Extract the [X, Y] coordinate from the center of the cell holding the provided text.  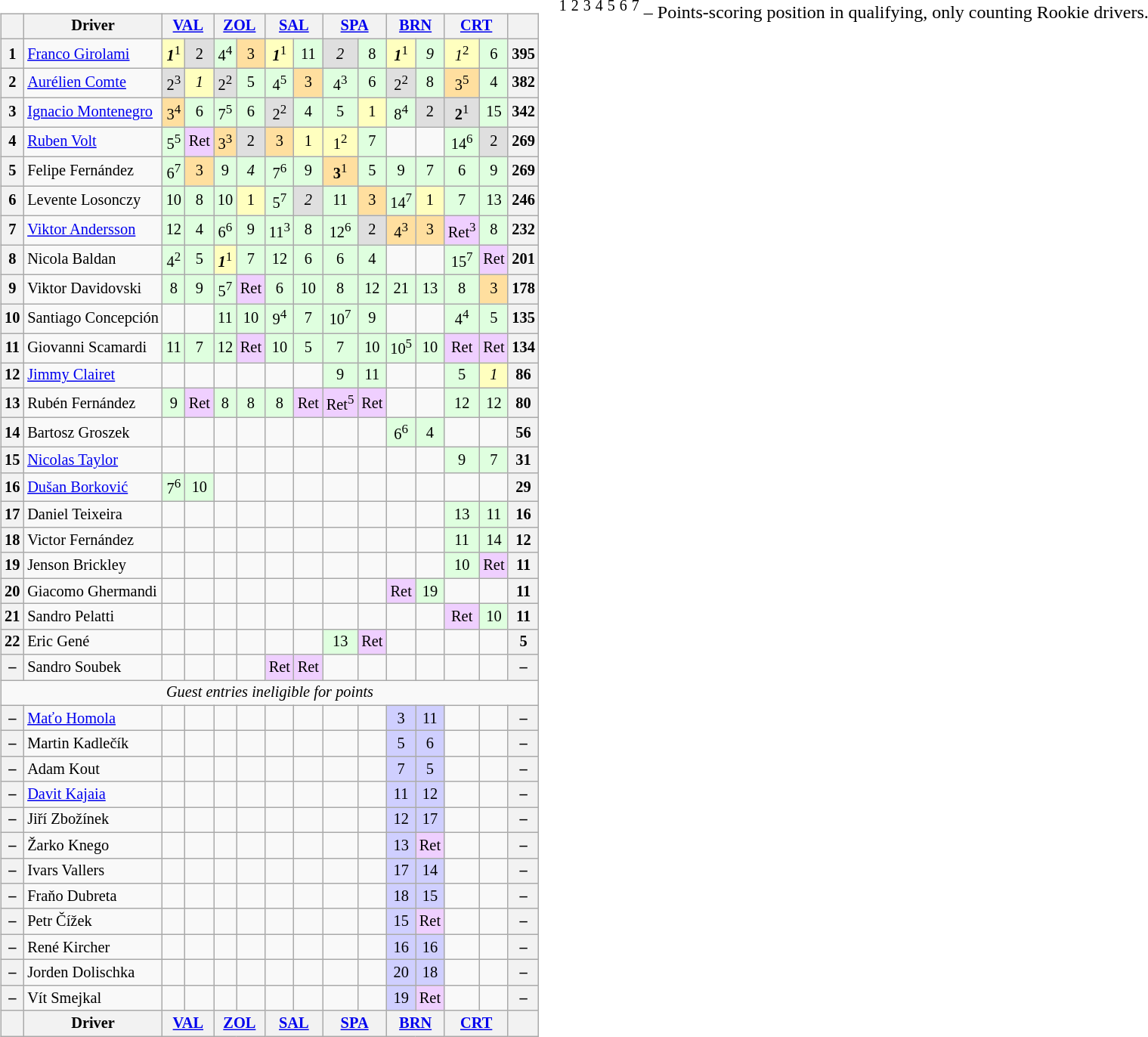
232 [523, 230]
23 [174, 83]
94 [280, 319]
Ivars Vallers [93, 871]
Franco Girolami [93, 53]
Martin Kadlečík [93, 744]
Maťo Homola [93, 718]
Jiří Zbožínek [93, 820]
Viktor Davidovski [93, 289]
246 [523, 201]
126 [340, 230]
107 [340, 319]
55 [174, 142]
Viktor Andersson [93, 230]
113 [280, 230]
René Kircher [93, 947]
Davit Kajaia [93, 794]
Victor Fernández [93, 540]
201 [523, 260]
135 [523, 319]
Jorden Dolischka [93, 973]
Santiago Concepción [93, 319]
Giovanni Scamardi [93, 348]
105 [401, 348]
Sandro Soubek [93, 667]
Ret5 [340, 402]
Ignacio Montenegro [93, 112]
382 [523, 83]
Levente Losonczy [93, 201]
395 [523, 53]
Vít Smejkal [93, 998]
157 [462, 260]
35 [462, 83]
Fraňo Dubreta [93, 896]
147 [401, 201]
Adam Kout [93, 769]
134 [523, 348]
Jenson Brickley [93, 565]
342 [523, 112]
178 [523, 289]
34 [174, 112]
45 [280, 83]
146 [462, 142]
Guest entries ineligible for points [269, 693]
Bartosz Groszek [93, 432]
86 [523, 376]
Jimmy Clairet [93, 376]
Žarko Knego [93, 845]
Giacomo Ghermandi [93, 591]
Dušan Borković [93, 487]
56 [523, 432]
33 [225, 142]
Aurélien Comte [93, 83]
Nicolas Taylor [93, 460]
29 [523, 487]
84 [401, 112]
42 [174, 260]
Sandro Pelatti [93, 617]
Ret3 [462, 230]
Ruben Volt [93, 142]
75 [225, 112]
Petr Čížek [93, 921]
67 [174, 171]
Daniel Teixeira [93, 515]
Felipe Fernández [93, 171]
80 [523, 402]
Rubén Fernández [93, 402]
Nicola Baldan [93, 260]
Eric Gené [93, 642]
